Extract the [x, y] coordinate from the center of the cell holding the provided text.  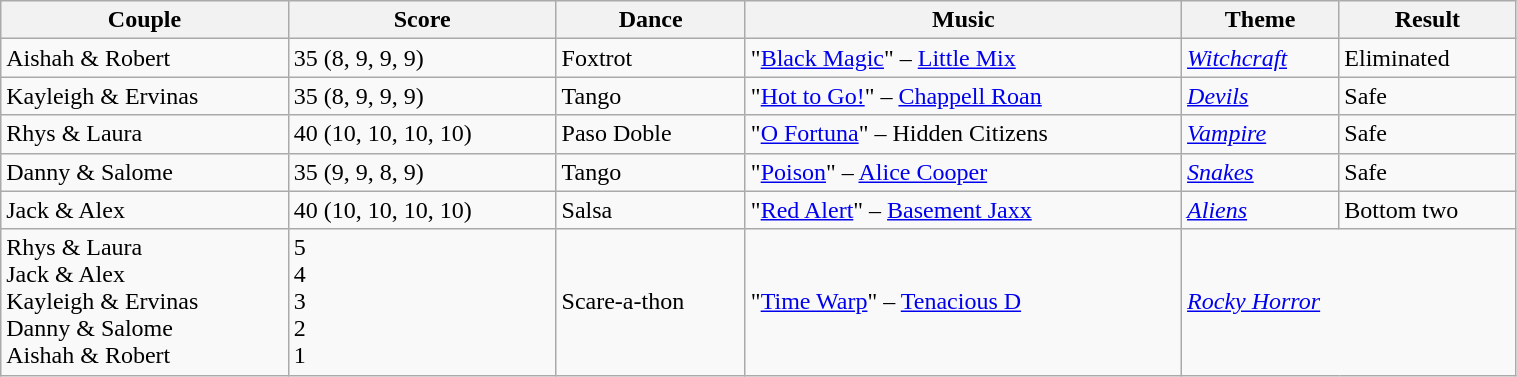
"Poison" – Alice Cooper [963, 172]
Bottom two [1428, 210]
Scare-a-thon [650, 302]
Eliminated [1428, 58]
Jack & Alex [145, 210]
Snakes [1260, 172]
Devils [1260, 96]
"O Fortuna" – Hidden Citizens [963, 134]
Salsa [650, 210]
Aliens [1260, 210]
Music [963, 20]
Result [1428, 20]
54321 [422, 302]
"Red Alert" – Basement Jaxx [963, 210]
Score [422, 20]
Couple [145, 20]
Kayleigh & Ervinas [145, 96]
Paso Doble [650, 134]
Aishah & Robert [145, 58]
Theme [1260, 20]
35 (9, 9, 8, 9) [422, 172]
Rhys & Laura [145, 134]
Rocky Horror [1349, 302]
Foxtrot [650, 58]
"Time Warp" – Tenacious D [963, 302]
Rhys & LauraJack & AlexKayleigh & ErvinasDanny & SalomeAishah & Robert [145, 302]
"Black Magic" – Little Mix [963, 58]
Witchcraft [1260, 58]
"Hot to Go!" – Chappell Roan [963, 96]
Vampire [1260, 134]
Danny & Salome [145, 172]
Dance [650, 20]
